Locate the cell with the specified text and output its (X, Y) center coordinate. 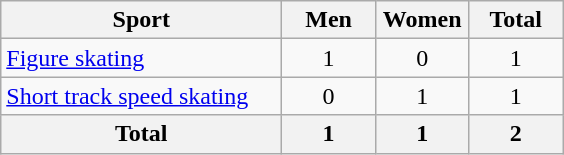
Women (422, 20)
Sport (142, 20)
Figure skating (142, 58)
Short track speed skating (142, 96)
Men (329, 20)
2 (516, 134)
